Output the (X, Y) coordinate of the center of the cell containing the given text.  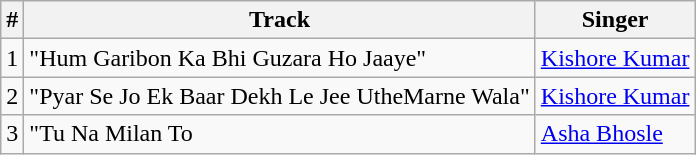
"Hum Garibon Ka Bhi Guzara Ho Jaaye" (280, 58)
Singer (615, 20)
"Tu Na Milan To (280, 134)
1 (12, 58)
2 (12, 96)
Asha Bhosle (615, 134)
Track (280, 20)
"Pyar Se Jo Ek Baar Dekh Le Jee UtheMarne Wala" (280, 96)
3 (12, 134)
# (12, 20)
